Provide the (x, y) coordinate of the cell's center where the given text is located.  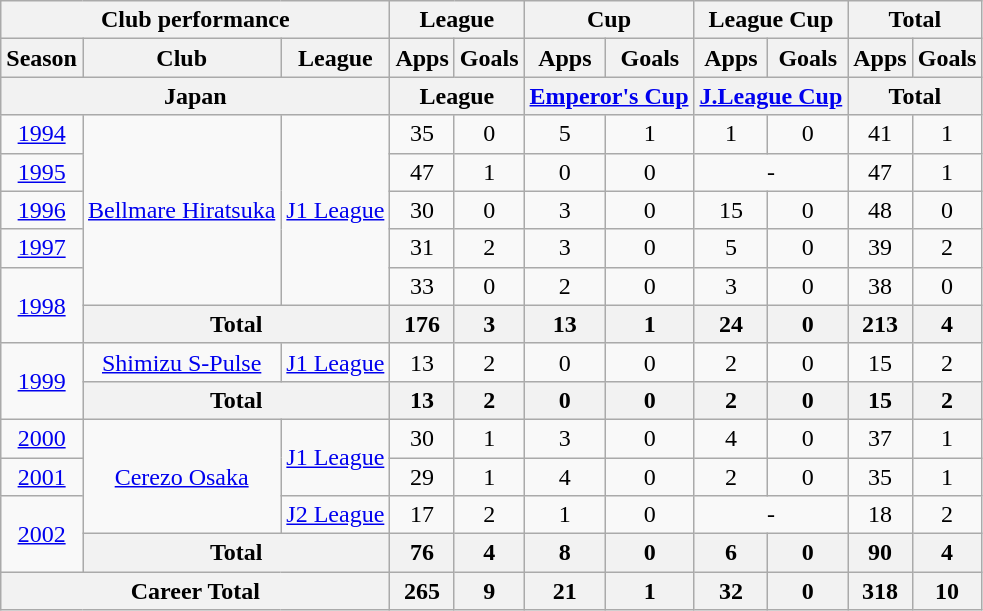
41 (880, 134)
90 (880, 553)
Japan (196, 96)
10 (947, 591)
17 (422, 515)
29 (422, 477)
Club performance (196, 20)
J2 League (336, 515)
38 (880, 286)
48 (880, 210)
Club (181, 58)
1998 (42, 305)
1999 (42, 381)
31 (422, 248)
24 (731, 324)
21 (565, 591)
9 (489, 591)
76 (422, 553)
2001 (42, 477)
1994 (42, 134)
1996 (42, 210)
318 (880, 591)
Cup (609, 20)
Bellmare Hiratsuka (181, 210)
1995 (42, 172)
J.League Cup (771, 96)
Shimizu S-Pulse (181, 362)
33 (422, 286)
6 (731, 553)
18 (880, 515)
Career Total (196, 591)
Cerezo Osaka (181, 476)
2000 (42, 438)
265 (422, 591)
8 (565, 553)
2002 (42, 534)
Emperor's Cup (609, 96)
32 (731, 591)
176 (422, 324)
39 (880, 248)
1997 (42, 248)
213 (880, 324)
League Cup (771, 20)
Season (42, 58)
37 (880, 438)
